Capture the cell that displays the provided text and extract its [x, y] central coordinate. 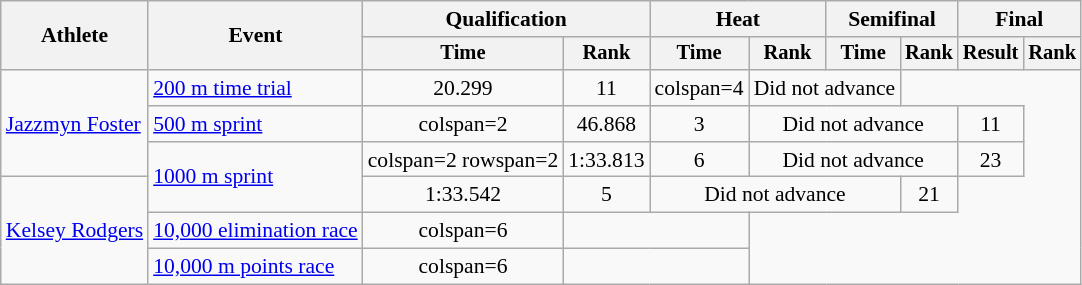
10,000 elimination race [256, 231]
Result [991, 54]
colspan=4 [700, 88]
20.299 [464, 88]
500 m sprint [256, 124]
1:33.813 [606, 160]
Jazzmyn Foster [74, 124]
46.868 [606, 124]
200 m time trial [256, 88]
Athlete [74, 36]
3 [700, 124]
Event [256, 36]
Qualification [506, 19]
21 [929, 195]
colspan=2 [464, 124]
10,000 m points race [256, 267]
6 [700, 160]
23 [991, 160]
Final [1020, 19]
Heat [738, 19]
1:33.542 [464, 195]
1000 m sprint [256, 178]
colspan=2 rowspan=2 [464, 160]
Semifinal [892, 19]
5 [606, 195]
Kelsey Rodgers [74, 230]
